Search for the cell housing the specified text and yield its [x, y] center coordinate. 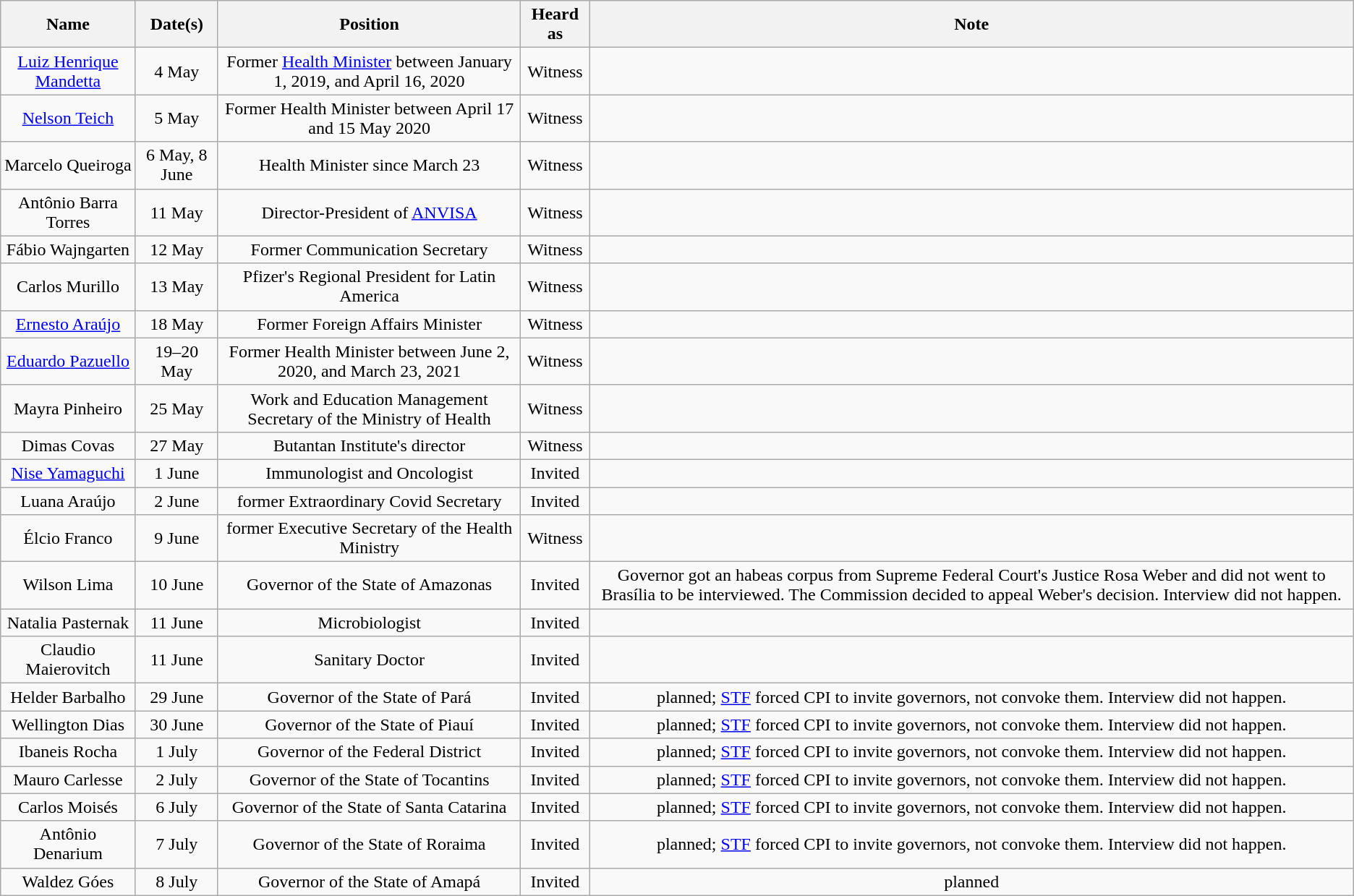
Mayra Pinheiro [68, 408]
30 June [176, 725]
Fábio Wajngarten [68, 249]
Former Foreign Affairs Minister [369, 324]
Date(s) [176, 25]
Ibaneis Rocha [68, 752]
Ernesto Araújo [68, 324]
Dimas Covas [68, 445]
Sanitary Doctor [369, 660]
19–20 May [176, 362]
7 July [176, 845]
27 May [176, 445]
former Executive Secretary of the Health Ministry [369, 538]
9 June [176, 538]
1 July [176, 752]
Nelson Teich [68, 119]
1 June [176, 473]
Former Health Minister between June 2, 2020, and March 23, 2021 [369, 362]
Marcelo Queiroga [68, 165]
Governor of the State of Roraima [369, 845]
Élcio Franco [68, 538]
Microbiologist [369, 623]
Governor of the State of Tocantins [369, 780]
Pfizer's Regional President for Latin America [369, 286]
5 May [176, 119]
Luana Araújo [68, 501]
Note [971, 25]
former Extraordinary Covid Secretary [369, 501]
Former Communication Secretary [369, 249]
Luiz Henrique Mandetta [68, 71]
Name [68, 25]
Antônio Barra Torres [68, 213]
Wilson Lima [68, 586]
Natalia Pasternak [68, 623]
Antônio Denarium [68, 845]
13 May [176, 286]
2 July [176, 780]
Heard as [555, 25]
Governor of the State of Pará [369, 697]
Governor of the State of Piauí [369, 725]
6 May, 8 June [176, 165]
planned [971, 882]
Governor of the State of Amazonas [369, 586]
Work and Education Management Secretary of the Ministry of Health [369, 408]
Carlos Moisés [68, 807]
Claudio Maierovitch [68, 660]
Governor of the State of Amapá [369, 882]
6 July [176, 807]
Former Health Minister between April 17 and 15 May 2020 [369, 119]
Immunologist and Oncologist [369, 473]
Helder Barbalho [68, 697]
4 May [176, 71]
2 June [176, 501]
Former Health Minister between January 1, 2019, and April 16, 2020 [369, 71]
Eduardo Pazuello [68, 362]
18 May [176, 324]
Health Minister since March 23 [369, 165]
Governor of the State of Santa Catarina [369, 807]
Waldez Góes [68, 882]
25 May [176, 408]
Wellington Dias [68, 725]
Mauro Carlesse [68, 780]
11 May [176, 213]
10 June [176, 586]
Governor of the Federal District [369, 752]
Director-President of ANVISA [369, 213]
Carlos Murillo [68, 286]
Position [369, 25]
8 July [176, 882]
29 June [176, 697]
Nise Yamaguchi [68, 473]
Butantan Institute's director [369, 445]
12 May [176, 249]
